Identify which cell holds the provided text, then report its [x, y] central coordinate. 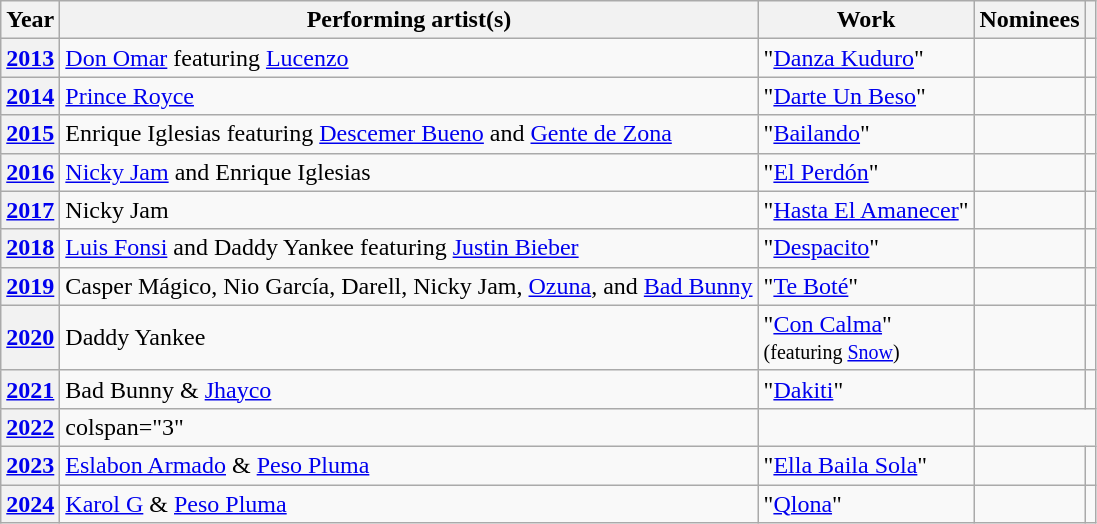
Performing artist(s) [409, 20]
colspan="3" [409, 427]
2020 [30, 338]
Daddy Yankee [409, 338]
2016 [30, 172]
Enrique Iglesias featuring Descemer Bueno and Gente de Zona [409, 134]
"Ella Baila Sola" [866, 465]
2018 [30, 248]
Nominees [1030, 20]
"Hasta El Amanecer" [866, 210]
2021 [30, 389]
Year [30, 20]
Work [866, 20]
Nicky Jam and Enrique Iglesias [409, 172]
2022 [30, 427]
"Qlona" [866, 503]
Prince Royce [409, 96]
Nicky Jam [409, 210]
Eslabon Armado & Peso Pluma [409, 465]
2013 [30, 58]
"Te Boté" [866, 286]
2024 [30, 503]
2019 [30, 286]
"El Perdón" [866, 172]
Karol G & Peso Pluma [409, 503]
2015 [30, 134]
2017 [30, 210]
"Dakiti" [866, 389]
Casper Mágico, Nio García, Darell, Nicky Jam, Ozuna, and Bad Bunny [409, 286]
Luis Fonsi and Daddy Yankee featuring Justin Bieber [409, 248]
"Despacito" [866, 248]
"Bailando" [866, 134]
2014 [30, 96]
"Darte Un Beso" [866, 96]
"Danza Kuduro" [866, 58]
Bad Bunny & Jhayco [409, 389]
Don Omar featuring Lucenzo [409, 58]
2023 [30, 465]
"Con Calma"(featuring Snow) [866, 338]
